Find where the given text appears and provide that cell's center as (X, Y) coordinate. 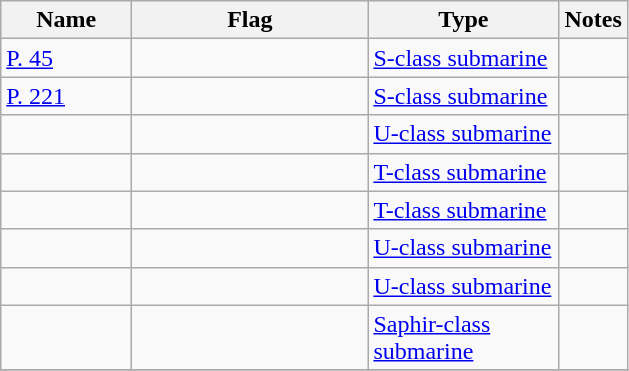
P. 45 (66, 58)
P. 221 (66, 96)
Type (464, 20)
Flag (250, 20)
Name (66, 20)
Saphir-class submarine (464, 338)
Notes (593, 20)
